Return [x, y] of the center of cell containing provided text 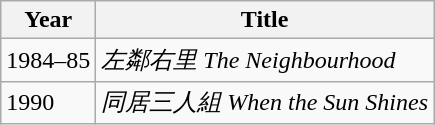
1984–85 [48, 60]
1990 [48, 102]
同居三人組 When the Sun Shines [265, 102]
左鄰右里 The Neighbourhood [265, 60]
Year [48, 20]
Title [265, 20]
